Provide the (x, y) coordinate of the cell's center where the given text is located.  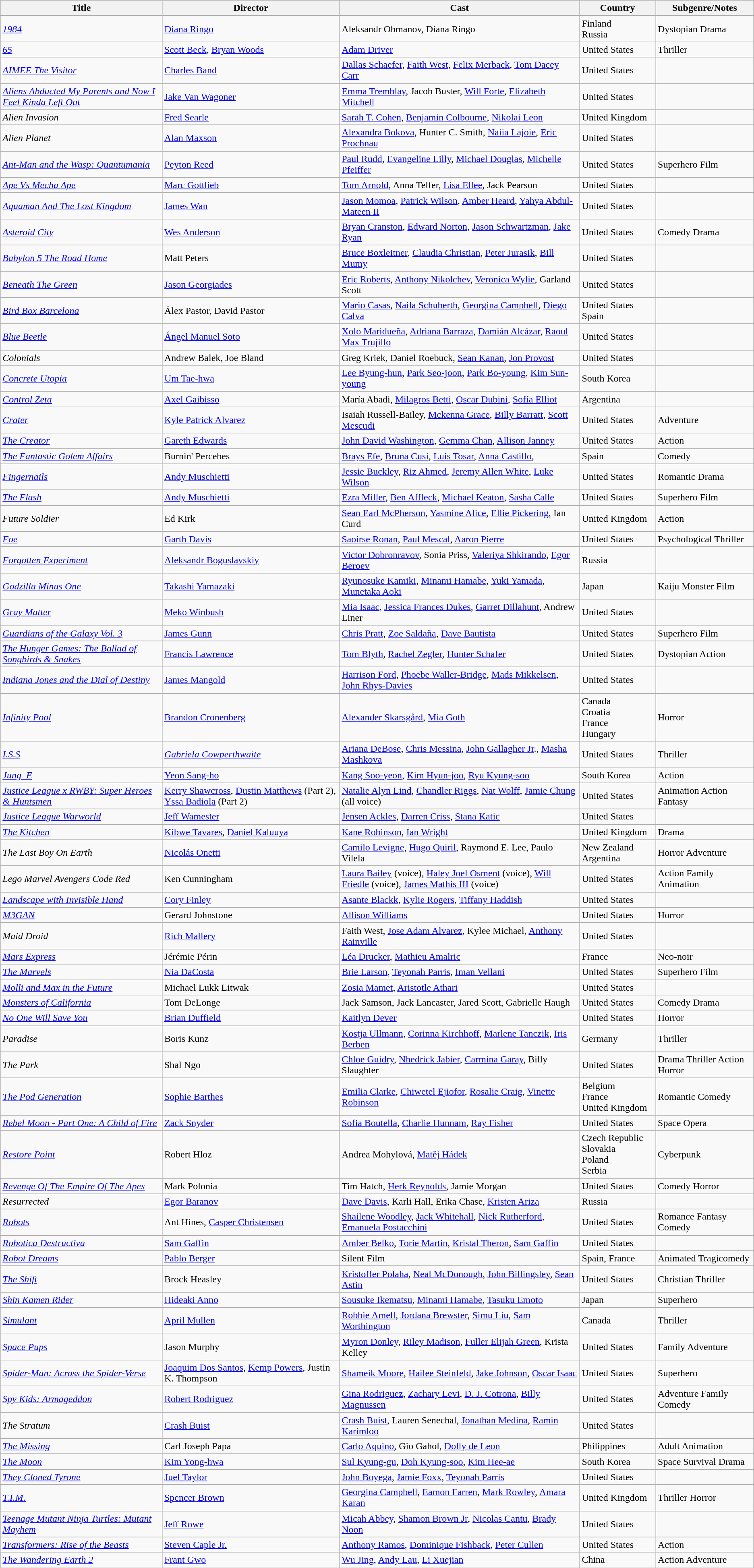
Amber Belko, Torie Martin, Kristal Theron, Sam Gaffin (460, 1243)
Alien Planet (81, 138)
1984 (81, 29)
Paradise (81, 1039)
The Kitchen (81, 832)
Director (251, 8)
Wes Anderson (251, 232)
Jeff Wamester (251, 817)
Mario Casas, Naila Schuberth, Georgina Campbell, Diego Calva (460, 311)
Gerard Johnstone (251, 915)
Cast (460, 8)
Action Family Animation (705, 879)
Dallas Schaefer, Faith West, Felix Merback, Tom Dacey Carr (460, 70)
Sean Earl McPherson, Yasmine Alice, Ellie Pickering, Ian Curd (460, 518)
The Stratum (81, 1425)
Laura Bailey (voice), Haley Joel Osment (voice), Will Friedle (voice), James Mathis III (voice) (460, 879)
Sarah T. Cohen, Benjamin Colbourne, Nikolai Leon (460, 117)
Nia DaCosta (251, 972)
Landscape with Invisible Hand (81, 900)
Um Tae-hwa (251, 379)
Steven Caple Jr. (251, 1545)
Asante Blackk, Kylie Rogers, Tiffany Haddish (460, 900)
Ezra Miller, Ben Affleck, Michael Keaton, Sasha Calle (460, 498)
Spain (618, 456)
Brie Larson, Teyonah Parris, Iman Vellani (460, 972)
Jérémie Périn (251, 956)
Emilia Clarke, Chiwetel Ejiofor, Rosalie Craig, Vinette Robinson (460, 1097)
Animation Action Fantasy (705, 796)
The Hunger Games: The Ballad of Songbirds & Snakes (81, 654)
Jack Samson, Jack Lancaster, Jared Scott, Gabrielle Haugh (460, 1003)
Sousuke Ikematsu, Minami Hamabe, Tasuku Emoto (460, 1300)
Alien Invasion (81, 117)
Shal Ngo (251, 1065)
Carl Joseph Papa (251, 1446)
Germany (618, 1039)
Gabriela Cowperthwaite (251, 754)
Romantic Comedy (705, 1097)
Aleksandr Obmanov, Diana Ringo (460, 29)
Burnin' Percebes (251, 456)
Drama Thriller Action Horror (705, 1065)
Alan Maxson (251, 138)
No One Will Save You (81, 1018)
Gina Rodriguez, Zachary Levi, D. J. Cotrona, Billy Magnussen (460, 1400)
Pablo Berger (251, 1258)
Monsters of California (81, 1003)
Yeon Sang-ho (251, 775)
Brock Heasley (251, 1279)
They Cloned Tyrone (81, 1477)
Ant Hines, Casper Christensen (251, 1222)
Family Adventure (705, 1346)
Concrete Utopia (81, 379)
Jason Georgiades (251, 284)
The Marvels (81, 972)
The Pod Generation (81, 1097)
Jake Van Wagoner (251, 97)
New Zealand Argentina (618, 852)
James Mangold (251, 680)
Kaiju Monster Film (705, 586)
Romance Fantasy Comedy (705, 1222)
Guardians of the Galaxy Vol. 3 (81, 633)
Scott Beck, Bryan Woods (251, 50)
Rich Mallery (251, 935)
Marc Gottlieb (251, 185)
Kaitlyn Dever (460, 1018)
Adam Driver (460, 50)
Jason Momoa, Patrick Wilson, Amber Heard, Yahya Abdul-Mateen II (460, 205)
The Missing (81, 1446)
Space Survival Drama (705, 1462)
Tom DeLonge (251, 1003)
Future Soldier (81, 518)
The Last Boy On Earth (81, 852)
Neo-noir (705, 956)
Control Zeta (81, 399)
Jensen Ackles, Darren Criss, Stana Katic (460, 817)
Robert Rodriguez (251, 1400)
Chloe Guidry, Nhedrick Jabier, Carmina Garay, Billy Slaughter (460, 1065)
Greg Kriek, Daniel Roebuck, Sean Kanan, Jon Provost (460, 358)
Álex Pastor, David Pastor (251, 311)
Rebel Moon - Part One: A Child of Fire (81, 1123)
Fred Searle (251, 117)
I.S.S (81, 754)
Michael Lukk Litwak (251, 987)
Kostja Ullmann, Corinna Kirchhoff, Marlene Tanczik, Iris Berben (460, 1039)
Victor Dobronravov, Sonia Priss, Valeriya Shkirando, Egor Beroev (460, 560)
Shin Kamen Rider (81, 1300)
Tom Blyth, Rachel Zegler, Hunter Schafer (460, 654)
France (618, 956)
Indiana Jones and the Dial of Destiny (81, 680)
The Creator (81, 441)
Saoirse Ronan, Paul Mescal, Aaron Pierre (460, 539)
Georgina Campbell, Eamon Farren, Mark Rowley, Amara Karan (460, 1498)
Sam Gaffin (251, 1243)
Asteroid City (81, 232)
Alexandra Bokova, Hunter C. Smith, Naiia Lajoie, Eric Prochnau (460, 138)
Ryunosuke Kamiki, Minami Hamabe, Yuki Yamada, Munetaka Aoki (460, 586)
Andrew Balek, Joe Bland (251, 358)
Diana Ringo (251, 29)
Silent Film (460, 1258)
Gareth Edwards (251, 441)
Bird Box Barcelona (81, 311)
Charles Band (251, 70)
Czech RepublicSlovakiaPolandSerbia (618, 1155)
Andrea Mohylová, Matěj Hádek (460, 1155)
The Moon (81, 1462)
Jung_E (81, 775)
Foe (81, 539)
Space Opera (705, 1123)
Mia Isaac, Jessica Frances Dukes, Garret Dillahunt, Andrew Liner (460, 612)
Takashi Yamazaki (251, 586)
BelgiumFranceUnited Kingdom (618, 1097)
Spider-Man: Across the Spider-Verse (81, 1373)
Sofia Boutella, Charlie Hunnam, Ray Fisher (460, 1123)
Lee Byung-hun, Park Seo-joon, Park Bo-young, Kim Sun-young (460, 379)
Mark Polonia (251, 1186)
Lego Marvel Avengers Code Red (81, 879)
The Wandering Earth 2 (81, 1560)
Justice League x RWBY: Super Heroes & Huntsmen (81, 796)
Psychological Thriller (705, 539)
Aleksandr Boguslavskiy (251, 560)
Space Pups (81, 1346)
Kristoffer Polaha, Neal McDonough, John Billingsley, Sean Astin (460, 1279)
Subgenre/Notes (705, 8)
Adventure Family Comedy (705, 1400)
Maid Droid (81, 935)
The Shift (81, 1279)
Aquaman And The Lost Kingdom (81, 205)
Ariana DeBose, Chris Messina, John Gallagher Jr., Masha Mashkova (460, 754)
Country (618, 8)
Sul Kyung-gu, Doh Kyung-soo, Kim Hee-ae (460, 1462)
John David Washington, Gemma Chan, Allison Janney (460, 441)
Dave Davis, Karli Hall, Erika Chase, Kristen Ariza (460, 1201)
Ant-Man and the Wasp: Quantumania (81, 164)
Anthony Ramos, Dominique Fishback, Peter Cullen (460, 1545)
Brian Duffield (251, 1018)
Justice League Warworld (81, 817)
Allison Williams (460, 915)
65 (81, 50)
Ángel Manuel Soto (251, 337)
James Gunn (251, 633)
Natalie Alyn Lind, Chandler Riggs, Nat Wolff, Jamie Chung (all voice) (460, 796)
Robert Hloz (251, 1155)
Simulant (81, 1321)
Crash Buist, Lauren Senechal, Jonathan Medina, Ramin Karimloo (460, 1425)
Xolo Maridueña, Adriana Barraza, Damián Alcázar, Raoul Max Trujillo (460, 337)
Forgotten Experiment (81, 560)
Kane Robinson, Ian Wright (460, 832)
Argentina (618, 399)
Robotica Destructiva (81, 1243)
The Flash (81, 498)
Romantic Drama (705, 477)
María Abadi, Milagros Betti, Oscar Dubini, Sofía Elliot (460, 399)
Colonials (81, 358)
Joaquim Dos Santos, Kemp Powers, Justin K. Thompson (251, 1373)
John Boyega, Jamie Foxx, Teyonah Parris (460, 1477)
Kerry Shawcross, Dustin Matthews (Part 2), Yssa Badiola (Part 2) (251, 796)
Juel Taylor (251, 1477)
Carlo Aquino, Gio Gahol, Dolly de Leon (460, 1446)
James Wan (251, 205)
Godzilla Minus One (81, 586)
Revenge Of The Empire Of The Apes (81, 1186)
Myron Donley, Riley Madison, Fuller Elijah Green, Krista Kelley (460, 1346)
Hideaki Anno (251, 1300)
Beneath The Green (81, 284)
Ape Vs Mecha Ape (81, 185)
Brandon Cronenberg (251, 717)
Spain, France (618, 1258)
Ed Kirk (251, 518)
Jessie Buckley, Riz Ahmed, Jeremy Allen White, Luke Wilson (460, 477)
Chris Pratt, Zoe Saldaña, Dave Bautista (460, 633)
Crash Buist (251, 1425)
The Fantastic Golem Affairs (81, 456)
Crater (81, 420)
United StatesSpain (618, 311)
Axel Gaibisso (251, 399)
Paul Rudd, Evangeline Lilly, Michael Douglas, Michelle Pfeiffer (460, 164)
Restore Point (81, 1155)
China (618, 1560)
Transformers: Rise of the Beasts (81, 1545)
Tom Arnold, Anna Telfer, Lisa Ellee, Jack Pearson (460, 185)
Boris Kunz (251, 1039)
Frant Gwo (251, 1560)
Cory Finley (251, 900)
AIMEE The Visitor (81, 70)
Jeff Rowe (251, 1524)
Cyberpunk (705, 1155)
Blue Beetle (81, 337)
Jason Murphy (251, 1346)
Léa Drucker, Mathieu Amalric (460, 956)
Egor Baranov (251, 1201)
Ken Cunningham (251, 879)
Spencer Brown (251, 1498)
Sophie Barthes (251, 1097)
Horror Adventure (705, 852)
Matt Peters (251, 258)
Drama (705, 832)
Garth Davis (251, 539)
Adventure (705, 420)
Micah Abbey, Shamon Brown Jr, Nicolas Cantu, Brady Noon (460, 1524)
Spy Kids: Armageddon (81, 1400)
FinlandRussia (618, 29)
Aliens Abducted My Parents and Now I Feel Kinda Left Out (81, 97)
Kyle Patrick Alvarez (251, 420)
Bryan Cranston, Edward Norton, Jason Schwartzman, Jake Ryan (460, 232)
Babylon 5 The Road Home (81, 258)
Christian Thriller (705, 1279)
Molli and Max in the Future (81, 987)
M3GAN (81, 915)
Teenage Mutant Ninja Turtles: Mutant Mayhem (81, 1524)
Peyton Reed (251, 164)
Eric Roberts, Anthony Nikolchev, Veronica Wylie, Garland Scott (460, 284)
CanadaCroatiaFranceHungary (618, 717)
Dystopian Drama (705, 29)
Kim Yong-hwa (251, 1462)
Comedy (705, 456)
Brays Efe, Bruna Cusí, Luis Tosar, Anna Castillo, (460, 456)
Alexander Skarsgård, Mia Goth (460, 717)
Resurrected (81, 1201)
Robot Dreams (81, 1258)
Robots (81, 1222)
T.I.M. (81, 1498)
Title (81, 8)
Gray Matter (81, 612)
Animated Tragicomedy (705, 1258)
Adult Animation (705, 1446)
Zosia Mamet, Aristotle Athari (460, 987)
Shameik Moore, Hailee Steinfeld, Jake Johnson, Oscar Isaac (460, 1373)
Emma Tremblay, Jacob Buster, Will Forte, Elizabeth Mitchell (460, 97)
Meko Winbush (251, 612)
Francis Lawrence (251, 654)
Tim Hatch, Herk Reynolds, Jamie Morgan (460, 1186)
Robbie Amell, Jordana Brewster, Simu Liu, Sam Worthington (460, 1321)
April Mullen (251, 1321)
Comedy Horror (705, 1186)
Faith West, Jose Adam Alvarez, Kylee Michael, Anthony Rainville (460, 935)
Isaiah Russell-Bailey, Mckenna Grace, Billy Barratt, Scott Mescudi (460, 420)
Shailene Woodley, Jack Whitehall, Nick Rutherford, Emanuela Postacchini (460, 1222)
Fingernails (81, 477)
Harrison Ford, Phoebe Waller-Bridge, Mads Mikkelsen, John Rhys-Davies (460, 680)
Canada (618, 1321)
Wu Jing, Andy Lau, Li Xuejian (460, 1560)
Camilo Levigne, Hugo Quiril, Raymond E. Lee, Paulo Vilela (460, 852)
Dystopian Action (705, 654)
Nicolás Onetti (251, 852)
Kibwe Tavares, Daniel Kaluuya (251, 832)
Kang Soo-yeon, Kim Hyun-joo, Ryu Kyung-soo (460, 775)
Action Adventure (705, 1560)
Infinity Pool (81, 717)
The Park (81, 1065)
Zack Snyder (251, 1123)
Philippines (618, 1446)
Thriller Horror (705, 1498)
Bruce Boxleitner, Claudia Christian, Peter Jurasik, Bill Mumy (460, 258)
Mars Express (81, 956)
